Return (X, Y) of the center of cell containing provided text 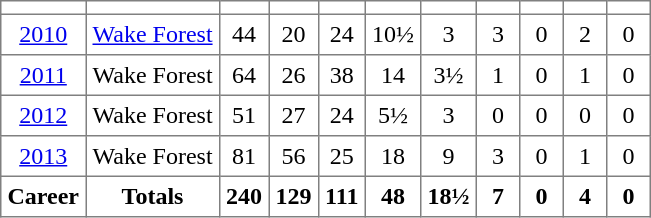
81 (244, 156)
111 (342, 196)
5½ (393, 115)
26 (294, 75)
48 (393, 196)
Career (44, 196)
44 (244, 34)
3½ (449, 75)
38 (342, 75)
2012 (44, 115)
4 (585, 196)
10½ (393, 34)
27 (294, 115)
9 (449, 156)
7 (498, 196)
240 (244, 196)
2011 (44, 75)
2 (585, 34)
64 (244, 75)
2010 (44, 34)
18 (393, 156)
2013 (44, 156)
25 (342, 156)
51 (244, 115)
Totals (153, 196)
14 (393, 75)
18½ (449, 196)
129 (294, 196)
56 (294, 156)
20 (294, 34)
